For the text-containing cell, return its midpoint in [x, y] coordinate format. 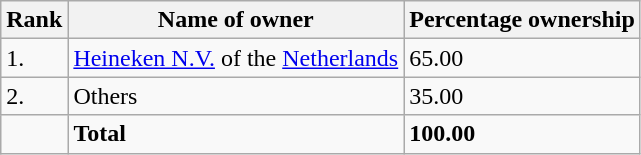
Percentage ownership [522, 20]
Total [236, 134]
Others [236, 96]
65.00 [522, 58]
35.00 [522, 96]
Name of owner [236, 20]
Heineken N.V. of the Netherlands [236, 58]
2. [34, 96]
1. [34, 58]
100.00 [522, 134]
Rank [34, 20]
